Capture the cell that displays the provided text and extract its [X, Y] central coordinate. 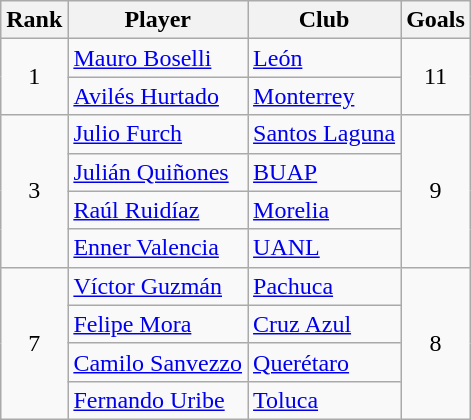
3 [34, 191]
Santos Laguna [324, 134]
Querétaro [324, 362]
Julio Furch [158, 134]
Goals [436, 20]
11 [436, 77]
León [324, 58]
Fernando Uribe [158, 400]
Monterrey [324, 96]
Víctor Guzmán [158, 286]
1 [34, 77]
7 [34, 343]
8 [436, 343]
Player [158, 20]
BUAP [324, 172]
UANL [324, 248]
Avilés Hurtado [158, 96]
Camilo Sanvezzo [158, 362]
9 [436, 191]
Mauro Boselli [158, 58]
Enner Valencia [158, 248]
Raúl Ruidíaz [158, 210]
Club [324, 20]
Julián Quiñones [158, 172]
Rank [34, 20]
Cruz Azul [324, 324]
Felipe Mora [158, 324]
Morelia [324, 210]
Pachuca [324, 286]
Toluca [324, 400]
